Locate the cell with the specified text and output its [x, y] center coordinate. 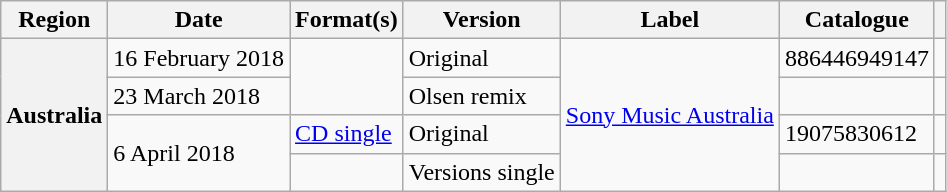
Australia [54, 115]
6 April 2018 [199, 153]
Sony Music Australia [670, 115]
Date [199, 20]
Catalogue [856, 20]
Format(s) [347, 20]
CD single [347, 134]
Region [54, 20]
19075830612 [856, 134]
23 March 2018 [199, 96]
Version [482, 20]
16 February 2018 [199, 58]
Olsen remix [482, 96]
Label [670, 20]
Versions single [482, 172]
886446949147 [856, 58]
